Detect which cell encompasses the target text, then output its [x, y] center coordinate. 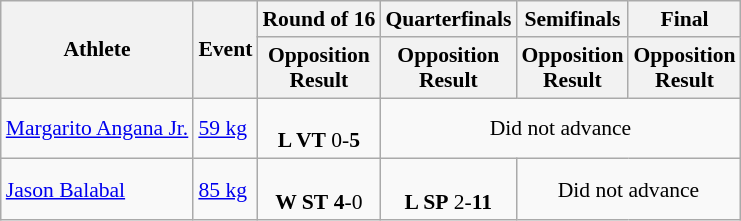
W ST 4-0 [318, 190]
85 kg [225, 190]
Semifinals [572, 19]
Quarterfinals [448, 19]
59 kg [225, 128]
Margarito Angana Jr. [98, 128]
Final [684, 19]
Athlete [98, 50]
L VT 0-5 [318, 128]
Event [225, 50]
Jason Balabal [98, 190]
Round of 16 [318, 19]
L SP 2-11 [448, 190]
